Extract the (X, Y) coordinate from the center of the cell holding the provided text.  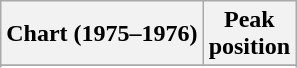
Peakposition (249, 34)
Chart (1975–1976) (102, 34)
